Extract the (X, Y) coordinate from the center of the cell holding the provided text.  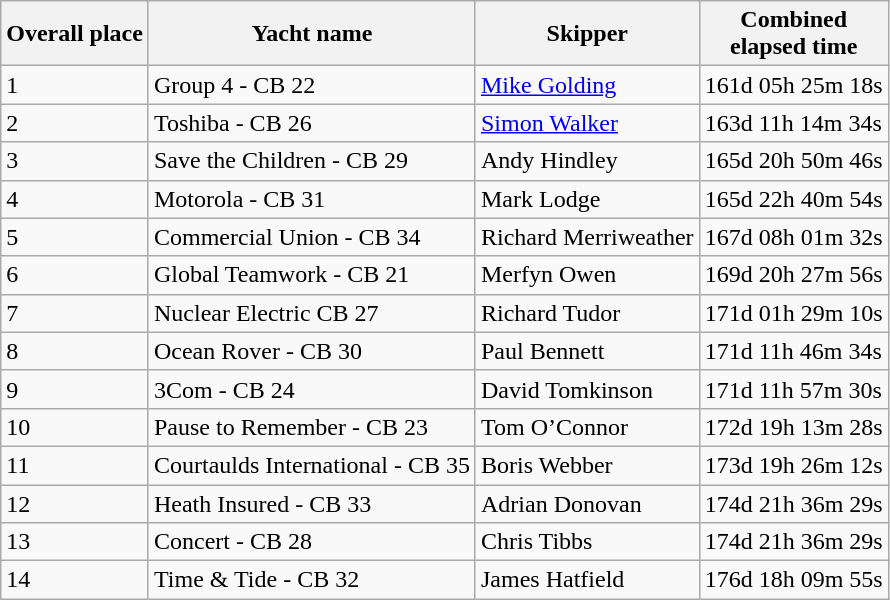
4 (75, 199)
Nuclear Electric CB 27 (312, 313)
Pause to Remember - CB 23 (312, 427)
Concert - CB 28 (312, 542)
171d 11h 57m 30s (794, 389)
Paul Bennett (587, 351)
Richard Merriweather (587, 237)
14 (75, 580)
Andy Hindley (587, 161)
Global Teamwork - CB 21 (312, 275)
David Tomkinson (587, 389)
Toshiba - CB 26 (312, 123)
Combinedelapsed time (794, 34)
13 (75, 542)
Yacht name (312, 34)
11 (75, 465)
James Hatfield (587, 580)
Motorola - CB 31 (312, 199)
Boris Webber (587, 465)
6 (75, 275)
12 (75, 503)
161d 05h 25m 18s (794, 85)
8 (75, 351)
167d 08h 01m 32s (794, 237)
3 (75, 161)
171d 11h 46m 34s (794, 351)
Time & Tide - CB 32 (312, 580)
165d 22h 40m 54s (794, 199)
176d 18h 09m 55s (794, 580)
169d 20h 27m 56s (794, 275)
165d 20h 50m 46s (794, 161)
172d 19h 13m 28s (794, 427)
Chris Tibbs (587, 542)
163d 11h 14m 34s (794, 123)
Adrian Donovan (587, 503)
3Com - CB 24 (312, 389)
Ocean Rover - CB 30 (312, 351)
Commercial Union - CB 34 (312, 237)
9 (75, 389)
Courtaulds International - CB 35 (312, 465)
2 (75, 123)
Merfyn Owen (587, 275)
Tom O’Connor (587, 427)
171d 01h 29m 10s (794, 313)
Richard Tudor (587, 313)
Skipper (587, 34)
Simon Walker (587, 123)
5 (75, 237)
173d 19h 26m 12s (794, 465)
Mark Lodge (587, 199)
Save the Children - CB 29 (312, 161)
Group 4 - CB 22 (312, 85)
Overall place (75, 34)
Mike Golding (587, 85)
Heath Insured - CB 33 (312, 503)
7 (75, 313)
10 (75, 427)
1 (75, 85)
